From the cell containing the given text, extract its center point as (x, y) coordinate. 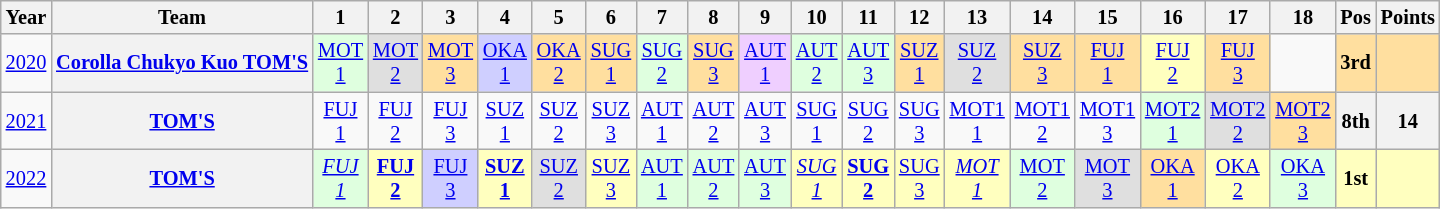
7 (662, 17)
2021 (26, 121)
11 (868, 17)
10 (817, 17)
8th (1356, 121)
2022 (26, 178)
3 (450, 17)
5 (559, 17)
MOT12 (1042, 121)
Team (182, 17)
MOT22 (1238, 121)
8 (714, 17)
2020 (26, 63)
Corolla Chukyo Kuo TOM'S (182, 63)
MOT13 (1108, 121)
MOT21 (1172, 121)
15 (1108, 17)
1 (340, 17)
2 (396, 17)
Year (26, 17)
OKA3 (1302, 178)
9 (765, 17)
4 (505, 17)
16 (1172, 17)
17 (1238, 17)
3rd (1356, 63)
Pos (1356, 17)
MOT11 (976, 121)
MOT23 (1302, 121)
12 (919, 17)
13 (976, 17)
18 (1302, 17)
1st (1356, 178)
6 (611, 17)
Points (1408, 17)
